Extract the [x, y] coordinate from the center of the cell holding the provided text.  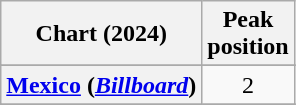
Mexico (Billboard) [102, 85]
Peakposition [248, 34]
2 [248, 85]
Chart (2024) [102, 34]
